Output the [X, Y] coordinate of the center of the cell containing the given text.  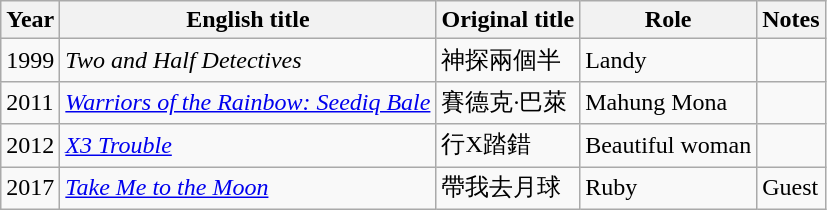
2011 [30, 102]
Warriors of the Rainbow: Seediq Bale [248, 102]
Two and Half Detectives [248, 60]
Beautiful woman [668, 146]
Mahung Mona [668, 102]
行X踏錯 [508, 146]
神探兩個半 [508, 60]
Guest [791, 188]
賽德克·巴萊 [508, 102]
Landy [668, 60]
English title [248, 20]
2012 [30, 146]
帶我去月球 [508, 188]
1999 [30, 60]
X3 Trouble [248, 146]
Notes [791, 20]
Role [668, 20]
2017 [30, 188]
Original title [508, 20]
Take Me to the Moon [248, 188]
Year [30, 20]
Ruby [668, 188]
